Return the (x, y) coordinate for the center point of the cell that contains the specified text.  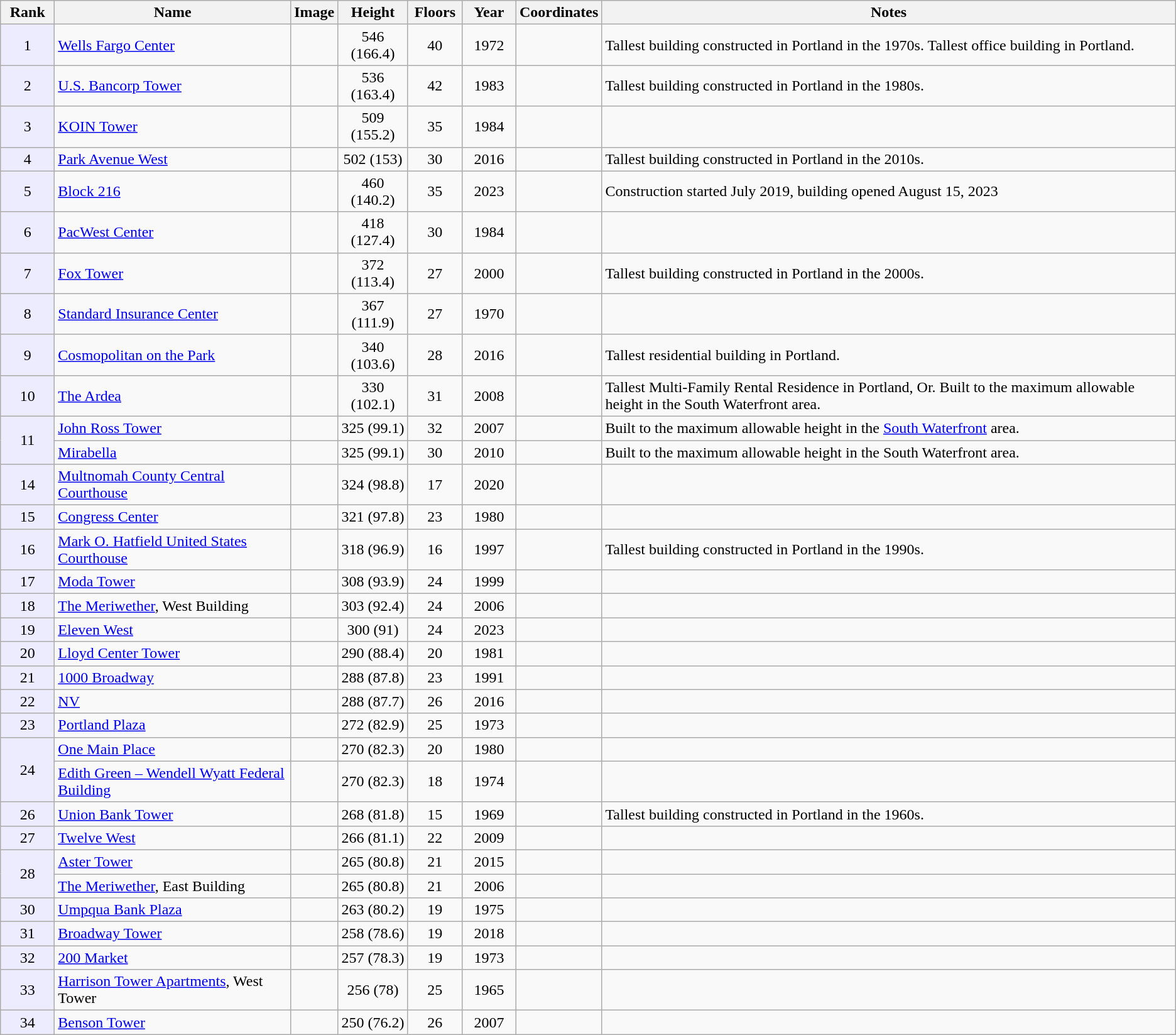
Height (373, 13)
Edith Green – Wendell Wyatt Federal Building (173, 782)
Block 216 (173, 191)
PacWest Center (173, 233)
2000 (489, 273)
11 (28, 440)
The Meriwether, West Building (173, 606)
263 (80.2) (373, 910)
1974 (489, 782)
Rank (28, 13)
Multnomah County Central Courthouse (173, 485)
Standard Insurance Center (173, 314)
Benson Tower (173, 1022)
1965 (489, 990)
330 (102.1) (373, 396)
546 (166.4) (373, 45)
502 (153) (373, 159)
1997 (489, 549)
Fox Tower (173, 273)
1991 (489, 677)
Construction started July 2019, building opened August 15, 2023 (888, 191)
33 (28, 990)
Moda Tower (173, 582)
Portland Plaza (173, 725)
Twelve West (173, 838)
Year (489, 13)
Coordinates (558, 13)
509 (155.2) (373, 127)
Tallest Multi-Family Rental Residence in Portland, Or. Built to the maximum allowable height in the South Waterfront area. (888, 396)
1 (28, 45)
258 (78.6) (373, 934)
372 (113.4) (373, 273)
300 (91) (373, 630)
418 (127.4) (373, 233)
The Ardea (173, 396)
2010 (489, 452)
1983 (489, 85)
200 Market (173, 958)
266 (81.1) (373, 838)
Aster Tower (173, 862)
Lloyd Center Tower (173, 654)
Mark O. Hatfield United States Courthouse (173, 549)
14 (28, 485)
Floors (435, 13)
Tallest building constructed in Portland in the 1960s. (888, 814)
Umpqua Bank Plaza (173, 910)
Congress Center (173, 517)
Tallest building constructed in Portland in the 1970s. Tallest office building in Portland. (888, 45)
Wells Fargo Center (173, 45)
1970 (489, 314)
Tallest building constructed in Portland in the 2000s. (888, 273)
272 (82.9) (373, 725)
NV (173, 701)
268 (81.8) (373, 814)
KOIN Tower (173, 127)
367 (111.9) (373, 314)
40 (435, 45)
2015 (489, 862)
318 (96.9) (373, 549)
1981 (489, 654)
2009 (489, 838)
Harrison Tower Apartments, West Tower (173, 990)
5 (28, 191)
288 (87.8) (373, 677)
One Main Place (173, 749)
Name (173, 13)
Notes (888, 13)
1999 (489, 582)
Image (314, 13)
2008 (489, 396)
8 (28, 314)
Tallest building constructed in Portland in the 1980s. (888, 85)
Eleven West (173, 630)
324 (98.8) (373, 485)
2 (28, 85)
4 (28, 159)
288 (87.7) (373, 701)
Union Bank Tower (173, 814)
10 (28, 396)
257 (78.3) (373, 958)
321 (97.8) (373, 517)
340 (103.6) (373, 354)
9 (28, 354)
Tallest residential building in Portland. (888, 354)
Broadway Tower (173, 934)
Park Avenue West (173, 159)
1972 (489, 45)
1969 (489, 814)
256 (78) (373, 990)
303 (92.4) (373, 606)
U.S. Bancorp Tower (173, 85)
2018 (489, 934)
308 (93.9) (373, 582)
536 (163.4) (373, 85)
Cosmopolitan on the Park (173, 354)
290 (88.4) (373, 654)
7 (28, 273)
460 (140.2) (373, 191)
250 (76.2) (373, 1022)
2020 (489, 485)
6 (28, 233)
The Meriwether, East Building (173, 885)
John Ross Tower (173, 428)
1000 Broadway (173, 677)
Mirabella (173, 452)
42 (435, 85)
1975 (489, 910)
Tallest building constructed in Portland in the 1990s. (888, 549)
Tallest building constructed in Portland in the 2010s. (888, 159)
34 (28, 1022)
3 (28, 127)
